Extract the [x, y] coordinate from the center of the cell holding the provided text.  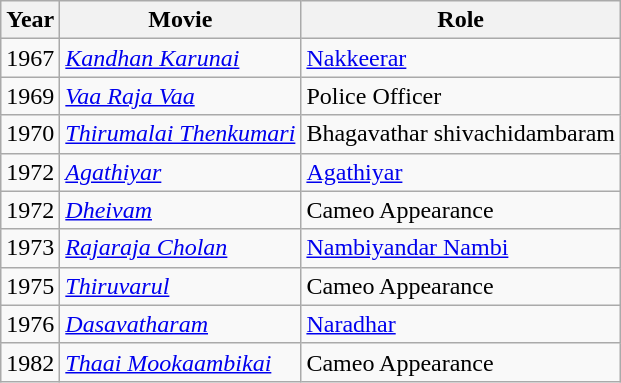
Vaa Raja Vaa [180, 96]
1973 [30, 248]
Nakkeerar [461, 58]
Naradhar [461, 324]
Movie [180, 20]
Thiruvarul [180, 286]
Thirumalai Thenkumari [180, 134]
1976 [30, 324]
Dasavatharam [180, 324]
1982 [30, 362]
Thaai Mookaambikai [180, 362]
Bhagavathar shivachidambaram [461, 134]
Year [30, 20]
Rajaraja Cholan [180, 248]
Police Officer [461, 96]
1967 [30, 58]
1970 [30, 134]
1975 [30, 286]
Dheivam [180, 210]
Nambiyandar Nambi [461, 248]
Kandhan Karunai [180, 58]
Role [461, 20]
1969 [30, 96]
